Capture the cell that displays the provided text and extract its [x, y] central coordinate. 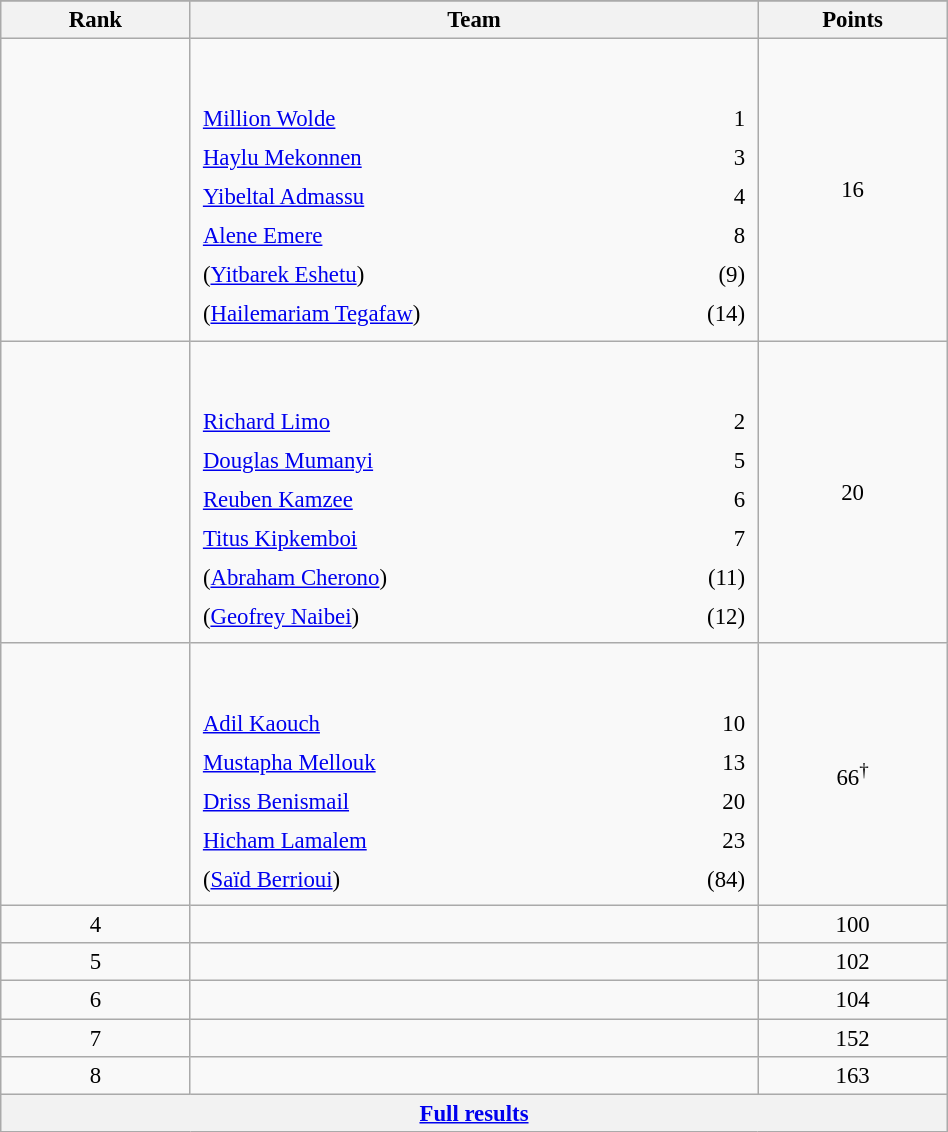
(Hailemariam Tegafaw) [425, 314]
(Geofrey Naibei) [418, 616]
Hicham Lamalem [416, 840]
Million Wolde 1 Haylu Mekonnen 3 Yibeltal Admassu 4 Alene Emere 8 (Yitbarek Eshetu) (9) (Hailemariam Tegafaw) (14) [474, 190]
Full results [474, 1113]
(9) [702, 275]
(Yitbarek Eshetu) [425, 275]
Richard Limo [418, 421]
Rank [96, 20]
Mustapha Mellouk [416, 762]
(11) [696, 577]
102 [852, 963]
Points [852, 20]
2 [696, 421]
66† [852, 774]
3 [702, 158]
10 [694, 723]
(Saïd Berrioui) [416, 880]
100 [852, 925]
Team [474, 20]
(Abraham Cherono) [418, 577]
(12) [696, 616]
Million Wolde [425, 119]
Reuben Kamzee [418, 499]
1 [702, 119]
(14) [702, 314]
Douglas Mumanyi [418, 460]
13 [694, 762]
Richard Limo 2 Douglas Mumanyi 5 Reuben Kamzee 6 Titus Kipkemboi 7 (Abraham Cherono) (11) (Geofrey Naibei) (12) [474, 492]
Alene Emere [425, 236]
Haylu Mekonnen [425, 158]
Yibeltal Admassu [425, 197]
104 [852, 1000]
152 [852, 1038]
16 [852, 190]
Driss Benismail [416, 801]
Adil Kaouch 10 Mustapha Mellouk 13 Driss Benismail 20 Hicham Lamalem 23 (Saïd Berrioui) (84) [474, 774]
Titus Kipkemboi [418, 538]
23 [694, 840]
163 [852, 1075]
Adil Kaouch [416, 723]
(84) [694, 880]
